Return [x, y] of the center of cell containing provided text 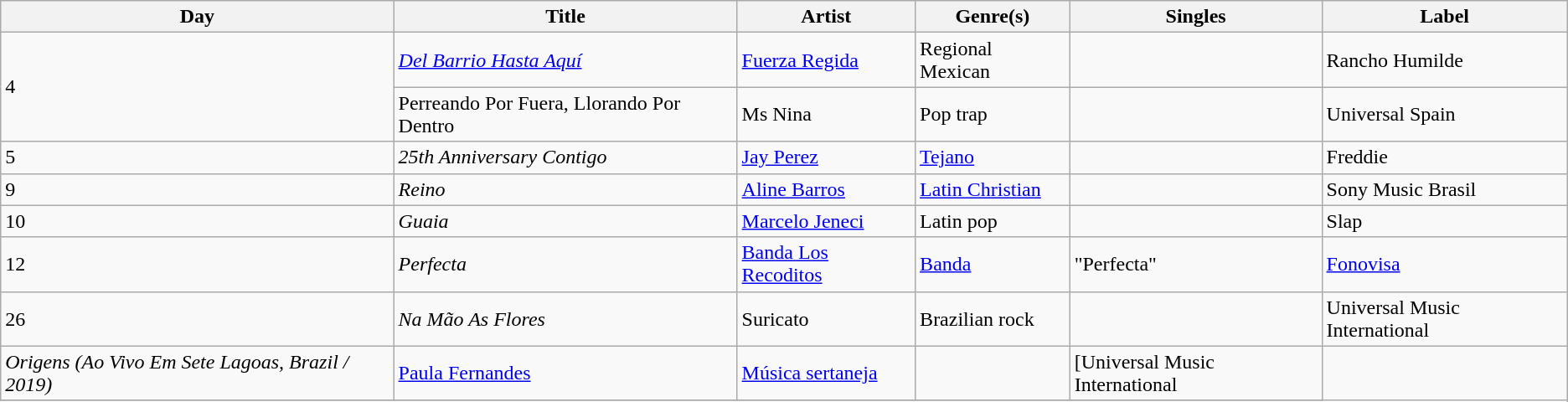
Regional Mexican [993, 60]
Slap [1444, 221]
Genre(s) [993, 17]
Rancho Humilde [1444, 60]
Fonovisa [1444, 265]
Brazilian rock [993, 318]
12 [198, 265]
Paula Fernandes [565, 374]
Latin Christian [993, 189]
Universal Spain [1444, 114]
Perfecta [565, 265]
Tejano [993, 157]
Perreando Por Fuera, Llorando Por Dentro [565, 114]
Origens (Ao Vivo Em Sete Lagoas, Brazil / 2019) [198, 374]
25th Anniversary Contigo [565, 157]
Sony Music Brasil [1444, 189]
Label [1444, 17]
Banda [993, 265]
Title [565, 17]
Artist [826, 17]
Banda Los Recoditos [826, 265]
[Universal Music International [1196, 374]
Universal Music International [1444, 318]
Freddie [1444, 157]
Latin pop [993, 221]
Jay Perez [826, 157]
10 [198, 221]
Singles [1196, 17]
Del Barrio Hasta Aquí [565, 60]
Reino [565, 189]
Marcelo Jeneci [826, 221]
Suricato [826, 318]
Na Mão As Flores [565, 318]
Música sertaneja [826, 374]
9 [198, 189]
Guaia [565, 221]
Aline Barros [826, 189]
26 [198, 318]
Fuerza Regida [826, 60]
Day [198, 17]
"Perfecta" [1196, 265]
Ms Nina [826, 114]
5 [198, 157]
Pop trap [993, 114]
4 [198, 87]
